Output the [X, Y] coordinate of the center of the cell containing the given text.  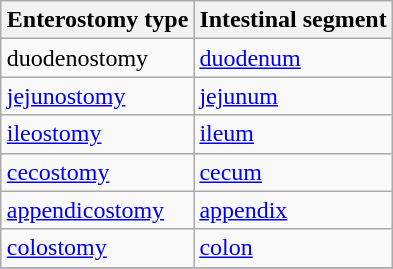
colon [293, 248]
Intestinal segment [293, 20]
ileum [293, 134]
ileostomy [98, 134]
duodenostomy [98, 58]
appendicostomy [98, 210]
duodenum [293, 58]
colostomy [98, 248]
cecum [293, 172]
cecostomy [98, 172]
appendix [293, 210]
jejunostomy [98, 96]
Enterostomy type [98, 20]
jejunum [293, 96]
